Return the [x, y] coordinate for the center point of the cell that contains the specified text.  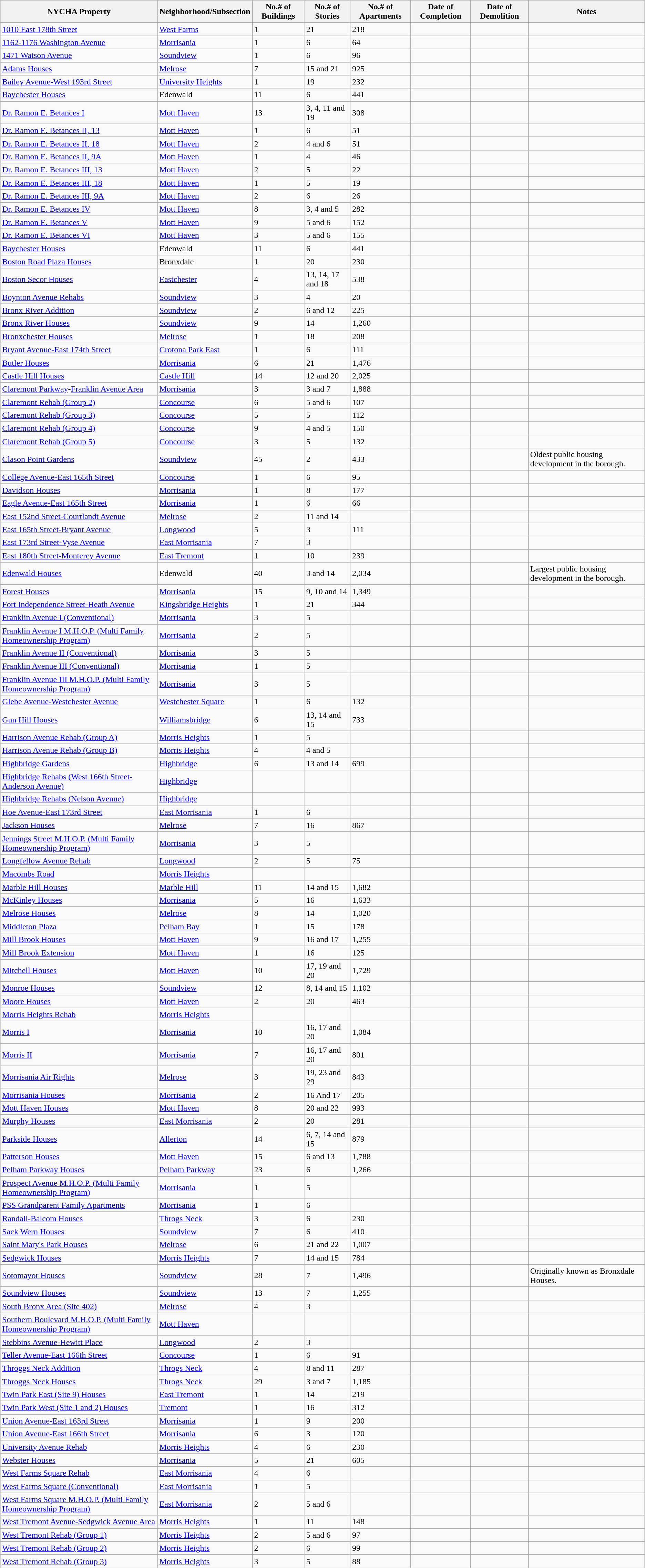
125 [380, 953]
8, 14 and 15 [327, 988]
Southern Boulevard M.H.O.P. (Multi Family Homeownership Program) [79, 1324]
Eagle Avenue-East 165th Street [79, 503]
Largest public housing development in the borough. [586, 574]
19, 23 and 29 [327, 1077]
Macombs Road [79, 874]
South Bronx Area (Site 402) [79, 1306]
Parkside Houses [79, 1139]
Longfellow Avenue Rehab [79, 861]
Originally known as Bronxdale Houses. [586, 1275]
McKinley Houses [79, 900]
Mill Brook Extension [79, 953]
Boston Road Plaza Houses [79, 262]
1,020 [380, 913]
Dr. Ramon E. Betances I [79, 112]
21 and 22 [327, 1245]
East 165th Street-Bryant Avenue [79, 529]
Patterson Houses [79, 1157]
97 [380, 1535]
75 [380, 861]
16 And 17 [327, 1095]
Marble Hill [205, 887]
Date of Demolition [500, 12]
East 180th Street-Monterey Avenue [79, 556]
13, 14, 17 and 18 [327, 279]
1471 Watson Avenue [79, 55]
Bronx River Houses [79, 323]
1,496 [380, 1275]
152 [380, 222]
Monroe Houses [79, 988]
225 [380, 310]
Moore Houses [79, 1001]
Fort Independence Street-Heath Avenue [79, 604]
12 [278, 988]
11 and 14 [327, 516]
NYCHA Property [79, 12]
Murphy Houses [79, 1121]
733 [380, 720]
1,185 [380, 1381]
Dr. Ramon E. Betances III, 13 [79, 170]
16 and 17 [327, 940]
West Farms Square M.H.O.P. (Multi Family Homeownership Program) [79, 1504]
433 [380, 459]
Butler Houses [79, 363]
99 [380, 1548]
Mitchell Houses [79, 971]
Morris Heights Rehab [79, 1014]
8 and 11 [327, 1368]
Saint Mary's Park Houses [79, 1245]
Crotona Park East [205, 350]
Claremont Rehab (Group 5) [79, 442]
1,349 [380, 591]
Pelham Parkway [205, 1170]
45 [278, 459]
29 [278, 1381]
867 [380, 825]
Bronxchester Houses [79, 336]
Marble Hill Houses [79, 887]
4 and 6 [327, 143]
801 [380, 1055]
Throggs Neck Addition [79, 1368]
15 and 21 [327, 69]
Bryant Avenue-East 174th Street [79, 350]
Westchester Square [205, 702]
40 [278, 574]
Notes [586, 12]
6 and 12 [327, 310]
784 [380, 1258]
Hoe Avenue-East 173rd Street [79, 812]
3, 4, 11 and 19 [327, 112]
1,260 [380, 323]
Twin Park West (Site 1 and 2) Houses [79, 1408]
Franklin Avenue I M.H.O.P. (Multi Family Homeownership Program) [79, 635]
463 [380, 1001]
Twin Park East (Site 9) Houses [79, 1395]
3 and 14 [327, 574]
Dr. Ramon E. Betances II, 9A [79, 156]
Castle Hill Houses [79, 376]
88 [380, 1561]
1,633 [380, 900]
312 [380, 1408]
No.# of Apartments [380, 12]
993 [380, 1108]
150 [380, 428]
605 [380, 1460]
Davidson Houses [79, 490]
3, 4 and 5 [327, 209]
239 [380, 556]
843 [380, 1077]
Kingsbridge Heights [205, 604]
23 [278, 1170]
28 [278, 1275]
PSS Grandparent Family Apartments [79, 1205]
1,084 [380, 1032]
120 [380, 1434]
Bailey Avenue-West 193rd Street [79, 82]
Adams Houses [79, 69]
West Farms Square (Conventional) [79, 1486]
Pelham Bay [205, 927]
Boston Secor Houses [79, 279]
West Farms [205, 29]
Union Avenue-East 163rd Street [79, 1421]
22 [380, 170]
287 [380, 1368]
Sedgwick Houses [79, 1258]
410 [380, 1232]
66 [380, 503]
6 and 13 [327, 1157]
Webster Houses [79, 1460]
1,476 [380, 363]
281 [380, 1121]
26 [380, 196]
107 [380, 402]
Neighborhood/Subsection [205, 12]
Morrisania Air Rights [79, 1077]
Date of Completion [441, 12]
Teller Avenue-East 166th Street [79, 1355]
1,266 [380, 1170]
17, 19 and 20 [327, 971]
Dr. Ramon E. Betances III, 18 [79, 183]
200 [380, 1421]
1,788 [380, 1157]
West Tremont Rehab (Group 2) [79, 1548]
9, 10 and 14 [327, 591]
699 [380, 763]
Mott Haven Houses [79, 1108]
Franklin Avenue II (Conventional) [79, 653]
925 [380, 69]
1,888 [380, 389]
Soundview Houses [79, 1293]
Dr. Ramon E. Betances II, 18 [79, 143]
Clason Point Gardens [79, 459]
College Avenue-East 165th Street [79, 477]
1010 East 178th Street [79, 29]
282 [380, 209]
Melrose Houses [79, 913]
308 [380, 112]
Highbridge Rehabs (West 166th Street-Anderson Avenue) [79, 781]
Claremont Rehab (Group 2) [79, 402]
Bronx River Addition [79, 310]
218 [380, 29]
Forest Houses [79, 591]
Prospect Avenue M.H.O.P. (Multi Family Homeownership Program) [79, 1188]
219 [380, 1395]
Edenwald Houses [79, 574]
West Tremont Rehab (Group 1) [79, 1535]
East 152nd Street-Courtlandt Avenue [79, 516]
Morrisania Houses [79, 1095]
Stebbins Avenue-Hewitt Place [79, 1342]
Harrison Avenue Rehab (Group A) [79, 737]
12 and 20 [327, 376]
91 [380, 1355]
Boynton Avenue Rehabs [79, 297]
2,034 [380, 574]
Claremont Rehab (Group 3) [79, 415]
Morris I [79, 1032]
Williamsbridge [205, 720]
Glebe Avenue-Westchester Avenue [79, 702]
No.# of Stories [327, 12]
Eastchester [205, 279]
148 [380, 1522]
Oldest public housing development in the borough. [586, 459]
West Farms Square Rehab [79, 1473]
18 [327, 336]
879 [380, 1139]
177 [380, 490]
Castle Hill [205, 376]
Morris II [79, 1055]
344 [380, 604]
Middleton Plaza [79, 927]
20 and 22 [327, 1108]
2,025 [380, 376]
Dr. Ramon E. Betances IV [79, 209]
13, 14 and 15 [327, 720]
Sotomayor Houses [79, 1275]
Sack Wern Houses [79, 1232]
Mill Brook Houses [79, 940]
Bronxdale [205, 262]
Franklin Avenue III M.H.O.P. (Multi Family Homeownership Program) [79, 684]
Dr. Ramon E. Betances II, 13 [79, 130]
64 [380, 42]
1,682 [380, 887]
University Avenue Rehab [79, 1447]
Franklin Avenue III (Conventional) [79, 666]
178 [380, 927]
Tremont [205, 1408]
1,729 [380, 971]
Dr. Ramon E. Betances V [79, 222]
Gun Hill Houses [79, 720]
Dr. Ramon E. Betances III, 9A [79, 196]
112 [380, 415]
46 [380, 156]
West Tremont Rehab (Group 3) [79, 1561]
East 173rd Street-Vyse Avenue [79, 543]
1162-1176 Washington Avenue [79, 42]
Claremont Rehab (Group 4) [79, 428]
Franklin Avenue I (Conventional) [79, 617]
1,007 [380, 1245]
1,102 [380, 988]
Throggs Neck Houses [79, 1381]
13 and 14 [327, 763]
232 [380, 82]
Dr. Ramon E. Betances VI [79, 235]
Randall-Balcom Houses [79, 1218]
Pelham Parkway Houses [79, 1170]
Highbridge Rehabs (Nelson Avenue) [79, 799]
95 [380, 477]
Jennings Street M.H.O.P. (Multi Family Homeownership Program) [79, 843]
205 [380, 1095]
Harrison Avenue Rehab (Group B) [79, 750]
208 [380, 336]
Jackson Houses [79, 825]
538 [380, 279]
155 [380, 235]
6, 7, 14 and 15 [327, 1139]
Allerton [205, 1139]
West Tremont Avenue-Sedgwick Avenue Area [79, 1522]
No.# of Buildings [278, 12]
Highbridge Gardens [79, 763]
96 [380, 55]
University Heights [205, 82]
Claremont Parkway-Franklin Avenue Area [79, 389]
Union Avenue-East 166th Street [79, 1434]
